For the text-containing cell, return its midpoint in [X, Y] coordinate format. 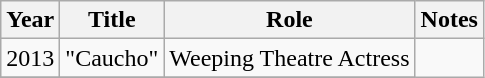
Role [290, 20]
2013 [30, 58]
Title [112, 20]
Year [30, 20]
"Caucho" [112, 58]
Notes [449, 20]
Weeping Theatre Actress [290, 58]
